Output the [X, Y] coordinate of the center of the cell containing the given text.  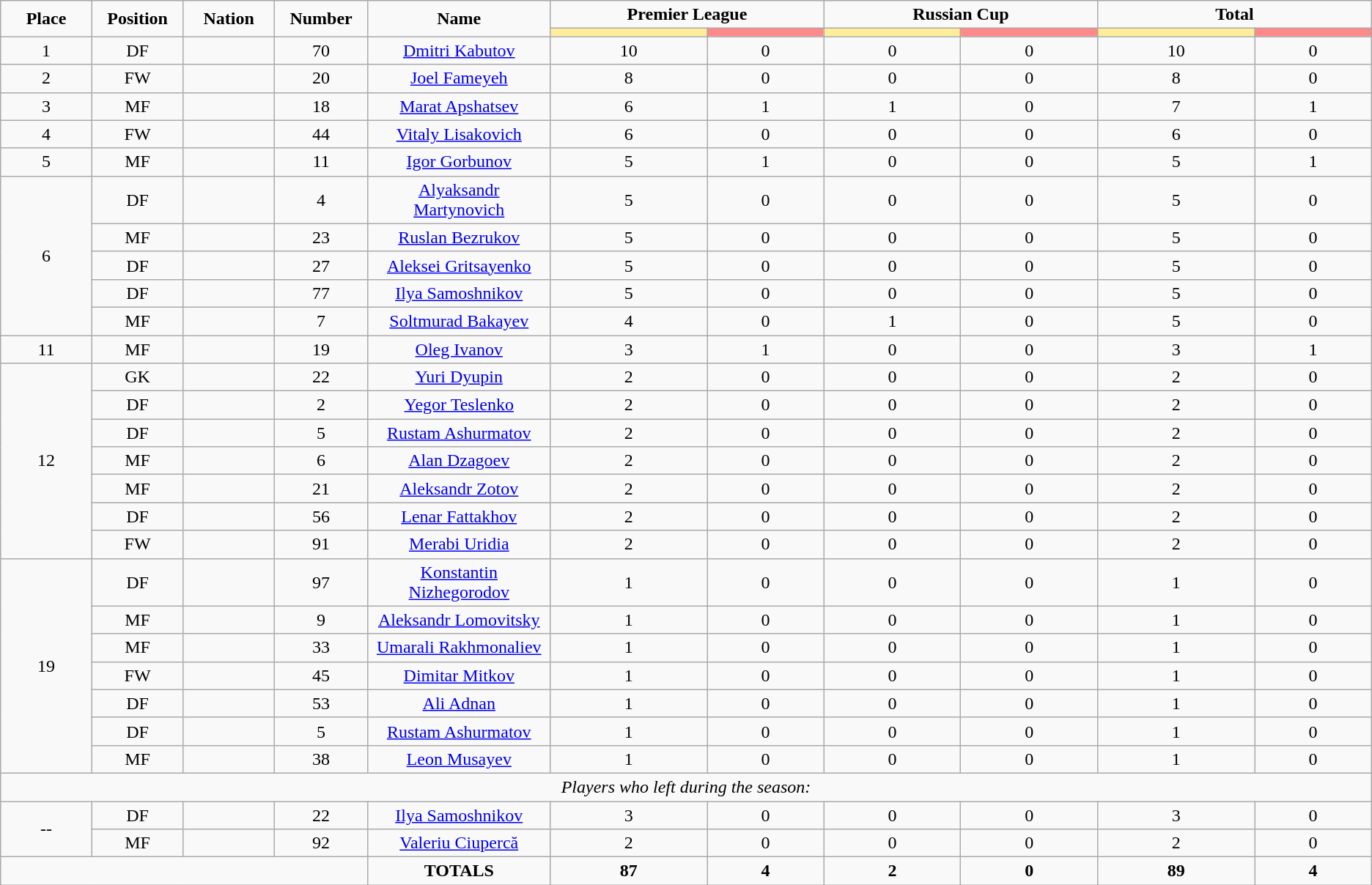
Premier League [687, 15]
44 [321, 134]
Position [138, 19]
Yuri Dyupin [459, 377]
89 [1176, 871]
97 [321, 582]
Aleksei Gritsayenko [459, 265]
20 [321, 78]
Alyaksandr Martynovich [459, 199]
56 [321, 516]
33 [321, 648]
Ali Adnan [459, 703]
Joel Fameyeh [459, 78]
18 [321, 106]
Yegor Teslenko [459, 405]
Vitaly Lisakovich [459, 134]
9 [321, 620]
Merabi Uridia [459, 544]
Russian Cup [960, 15]
Igor Gorbunov [459, 162]
23 [321, 237]
92 [321, 843]
Dimitar Mitkov [459, 675]
-- [46, 829]
53 [321, 703]
70 [321, 51]
Total [1235, 15]
Name [459, 19]
45 [321, 675]
Place [46, 19]
77 [321, 293]
Number [321, 19]
12 [46, 461]
TOTALS [459, 871]
Aleksandr Zotov [459, 489]
Nation [229, 19]
GK [138, 377]
Leon Musayev [459, 759]
Lenar Fattakhov [459, 516]
Aleksandr Lomovitsky [459, 620]
Umarali Rakhmonaliev [459, 648]
91 [321, 544]
Alan Dzagoev [459, 461]
Ruslan Bezrukov [459, 237]
21 [321, 489]
Players who left during the season: [686, 787]
27 [321, 265]
Konstantin Nizhegorodov [459, 582]
Valeriu Ciupercă [459, 843]
87 [629, 871]
38 [321, 759]
Oleg Ivanov [459, 349]
Soltmurad Bakayev [459, 321]
Dmitri Kabutov [459, 51]
Marat Apshatsev [459, 106]
